Capture the cell that displays the provided text and extract its (x, y) central coordinate. 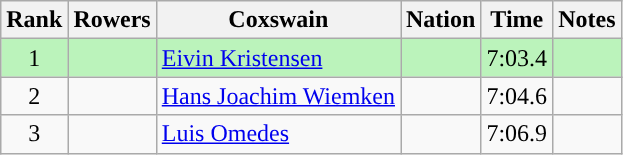
Rank (34, 20)
7:06.9 (517, 134)
3 (34, 134)
Rowers (112, 20)
Coxswain (278, 20)
7:03.4 (517, 58)
Eivin Kristensen (278, 58)
Notes (587, 20)
Time (517, 20)
Luis Omedes (278, 134)
Nation (440, 20)
2 (34, 96)
7:04.6 (517, 96)
Hans Joachim Wiemken (278, 96)
1 (34, 58)
